Capture the cell that displays the provided text and extract its [X, Y] central coordinate. 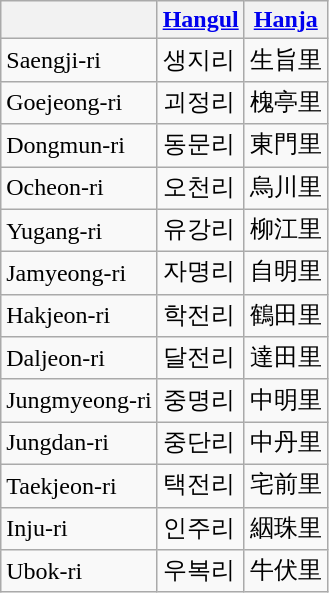
東門里 [286, 146]
중단리 [200, 444]
Goejeong-ri [79, 102]
Saengji-ri [79, 60]
牛伏里 [286, 572]
Ubok-ri [79, 572]
Yugang-ri [79, 230]
槐亭里 [286, 102]
동문리 [200, 146]
Hakjeon-ri [79, 316]
Ocheon-ri [79, 188]
중명리 [200, 400]
絪珠里 [286, 528]
인주리 [200, 528]
Hanja [286, 20]
Taekjeon-ri [79, 486]
Jamyeong-ri [79, 274]
中明里 [286, 400]
Daljeon-ri [79, 358]
학전리 [200, 316]
Dongmun-ri [79, 146]
柳江里 [286, 230]
Jungmyeong-ri [79, 400]
달전리 [200, 358]
오천리 [200, 188]
Hangul [200, 20]
鶴田里 [286, 316]
達田里 [286, 358]
自明里 [286, 274]
유강리 [200, 230]
괴정리 [200, 102]
Inju-ri [79, 528]
中丹里 [286, 444]
택전리 [200, 486]
자명리 [200, 274]
宅前里 [286, 486]
Jungdan-ri [79, 444]
生旨里 [286, 60]
우복리 [200, 572]
생지리 [200, 60]
烏川里 [286, 188]
